Capture the cell that displays the provided text and extract its (x, y) central coordinate. 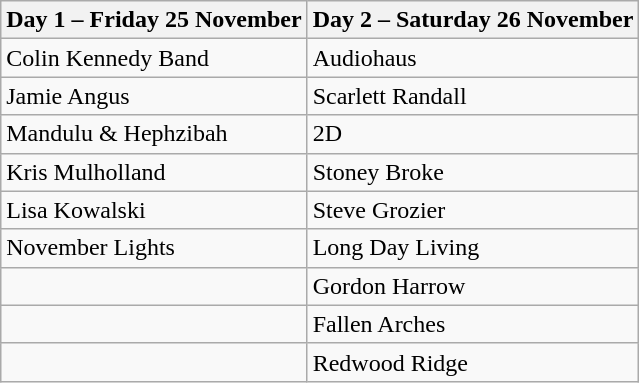
November Lights (154, 248)
Gordon Harrow (473, 286)
Steve Grozier (473, 210)
Scarlett Randall (473, 96)
Lisa Kowalski (154, 210)
Day 1 – Friday 25 November (154, 20)
Mandulu & Hephzibah (154, 134)
Stoney Broke (473, 172)
Jamie Angus (154, 96)
Long Day Living (473, 248)
Redwood Ridge (473, 362)
2D (473, 134)
Fallen Arches (473, 324)
Colin Kennedy Band (154, 58)
Day 2 – Saturday 26 November (473, 20)
Kris Mulholland (154, 172)
Audiohaus (473, 58)
